Extract the [X, Y] coordinate from the center of the cell holding the provided text.  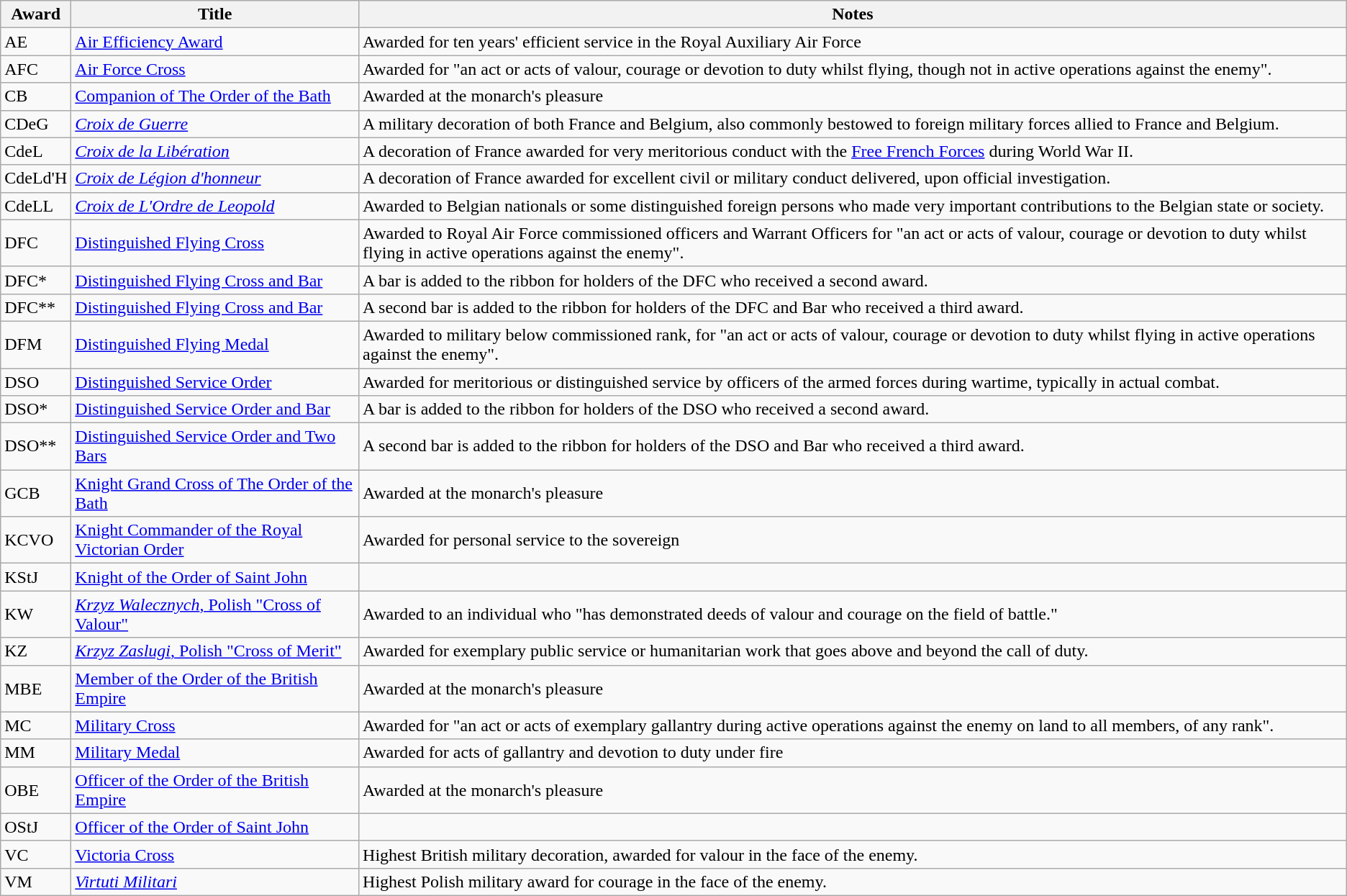
MC [36, 725]
Awarded for exemplary public service or humanitarian work that goes above and beyond the call of duty. [853, 651]
DSO [36, 382]
KW [36, 615]
Distinguished Flying Cross [215, 243]
A decoration of France awarded for excellent civil or military conduct delivered, upon official investigation. [853, 178]
Awarded for acts of gallantry and devotion to duty under fire [853, 753]
Distinguished Service Order [215, 382]
MBE [36, 688]
Air Efficiency Award [215, 42]
CB [36, 96]
Virtuti Militari [215, 882]
Croix de L'Ordre de Leopold [215, 206]
KCVO [36, 540]
Officer of the Order of the British Empire [215, 790]
Awarded for meritorious or distinguished service by officers of the armed forces during wartime, typically in actual combat. [853, 382]
DFC** [36, 307]
Military Medal [215, 753]
Notes [853, 14]
DFM [36, 344]
A bar is added to the ribbon for holders of the DFC who received a second award. [853, 280]
Distinguished Service Order and Two Bars [215, 446]
VC [36, 854]
Highest Polish military award for courage in the face of the enemy. [853, 882]
A second bar is added to the ribbon for holders of the DFC and Bar who received a third award. [853, 307]
Distinguished Service Order and Bar [215, 409]
Highest British military decoration, awarded for valour in the face of the enemy. [853, 854]
Awarded to Belgian nationals or some distinguished foreign persons who made very important contributions to the Belgian state or society. [853, 206]
KZ [36, 651]
Krzyz Walecznych, Polish "Cross of Valour" [215, 615]
Officer of the Order of Saint John [215, 827]
Awarded for personal service to the sovereign [853, 540]
GCB [36, 494]
Distinguished Flying Medal [215, 344]
AFC [36, 69]
CdeLd'H [36, 178]
CdeL [36, 151]
DFC* [36, 280]
VM [36, 882]
DSO** [36, 446]
A second bar is added to the ribbon for holders of the DSO and Bar who received a third award. [853, 446]
Knight of the Order of Saint John [215, 577]
CdeLL [36, 206]
Krzyz Zaslugi, Polish "Cross of Merit" [215, 651]
Croix de Légion d'honneur [215, 178]
Companion of The Order of the Bath [215, 96]
Member of the Order of the British Empire [215, 688]
Croix de la Libération [215, 151]
CDeG [36, 124]
A bar is added to the ribbon for holders of the DSO who received a second award. [853, 409]
Knight Commander of the Royal Victorian Order [215, 540]
Victoria Cross [215, 854]
Title [215, 14]
Awarded to an individual who "has demonstrated deeds of valour and courage on the field of battle." [853, 615]
Award [36, 14]
Awarded for "an act or acts of exemplary gallantry during active operations against the enemy on land to all members, of any rank". [853, 725]
Awarded for ten years' efficient service in the Royal Auxiliary Air Force [853, 42]
MM [36, 753]
Awarded for "an act or acts of valour, courage or devotion to duty whilst flying, though not in active operations against the enemy". [853, 69]
OBE [36, 790]
Croix de Guerre [215, 124]
Knight Grand Cross of The Order of the Bath [215, 494]
A decoration of France awarded for very meritorious conduct with the Free French Forces during World War II. [853, 151]
AE [36, 42]
DSO* [36, 409]
KStJ [36, 577]
DFC [36, 243]
OStJ [36, 827]
Military Cross [215, 725]
Air Force Cross [215, 69]
A military decoration of both France and Belgium, also commonly bestowed to foreign military forces allied to France and Belgium. [853, 124]
